For the text-containing cell, return its midpoint in (x, y) coordinate format. 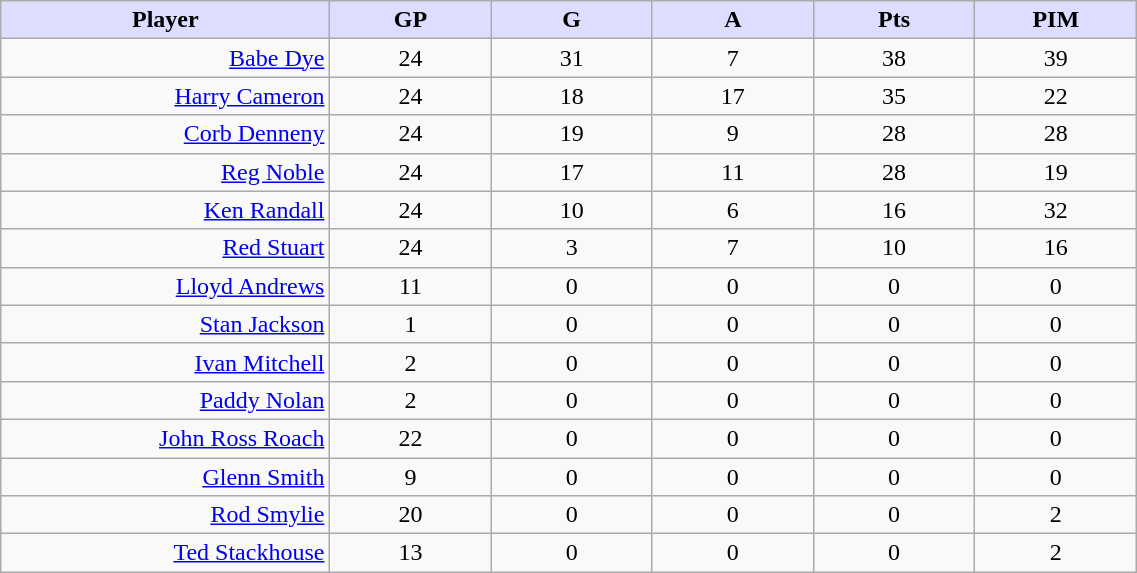
Reg Noble (166, 172)
1 (410, 324)
Ivan Mitchell (166, 362)
13 (410, 553)
39 (1056, 58)
32 (1056, 210)
Player (166, 20)
Lloyd Andrews (166, 286)
Ted Stackhouse (166, 553)
John Ross Roach (166, 438)
Harry Cameron (166, 96)
PIM (1056, 20)
31 (572, 58)
20 (410, 515)
A (732, 20)
G (572, 20)
Red Stuart (166, 248)
35 (894, 96)
Glenn Smith (166, 477)
6 (732, 210)
18 (572, 96)
Corb Denneny (166, 134)
Paddy Nolan (166, 400)
Rod Smylie (166, 515)
Ken Randall (166, 210)
38 (894, 58)
Babe Dye (166, 58)
GP (410, 20)
Pts (894, 20)
3 (572, 248)
Stan Jackson (166, 324)
